Identify which cell holds the provided text, then report its (X, Y) central coordinate. 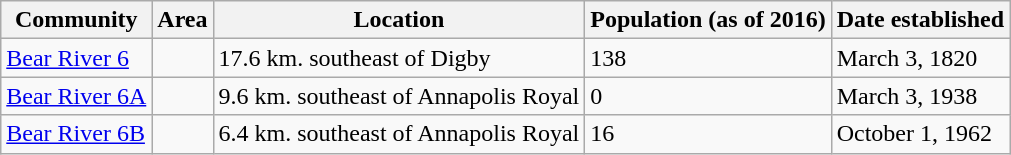
16 (708, 134)
6.4 km. southeast of Annapolis Royal (399, 134)
138 (708, 58)
Bear River 6A (76, 96)
Community (76, 20)
March 3, 1938 (920, 96)
Location (399, 20)
October 1, 1962 (920, 134)
9.6 km. southeast of Annapolis Royal (399, 96)
Bear River 6 (76, 58)
Date established (920, 20)
March 3, 1820 (920, 58)
0 (708, 96)
Area (182, 20)
17.6 km. southeast of Digby (399, 58)
Bear River 6B (76, 134)
Population (as of 2016) (708, 20)
